Locate the cell with the specified text and output its [X, Y] center coordinate. 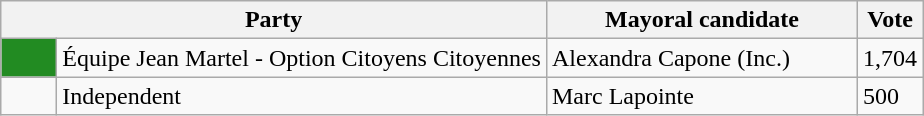
Vote [890, 20]
Marc Lapointe [702, 96]
Alexandra Capone (Inc.) [702, 58]
Independent [302, 96]
Mayoral candidate [702, 20]
Party [274, 20]
Équipe Jean Martel - Option Citoyens Citoyennes [302, 58]
1,704 [890, 58]
500 [890, 96]
